Provide the [x, y] coordinate of the cell's center where the given text is located.  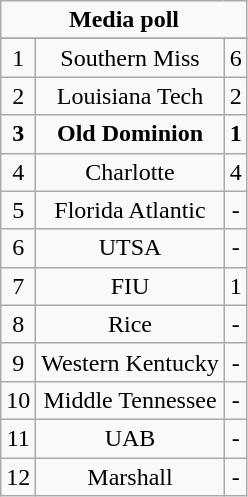
Florida Atlantic [130, 210]
Louisiana Tech [130, 96]
Charlotte [130, 172]
11 [18, 438]
9 [18, 362]
12 [18, 477]
Western Kentucky [130, 362]
Old Dominion [130, 134]
10 [18, 400]
UAB [130, 438]
5 [18, 210]
UTSA [130, 248]
7 [18, 286]
Rice [130, 324]
Media poll [124, 20]
Middle Tennessee [130, 400]
FIU [130, 286]
3 [18, 134]
Southern Miss [130, 58]
8 [18, 324]
Marshall [130, 477]
